Identify which cell holds the provided text, then report its [x, y] central coordinate. 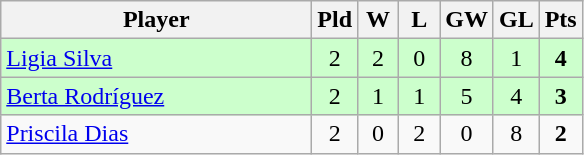
Priscila Dias [156, 134]
Pts [560, 20]
GW [467, 20]
GL [516, 20]
Berta Rodríguez [156, 96]
L [420, 20]
Player [156, 20]
3 [560, 96]
Pld [335, 20]
Ligia Silva [156, 58]
5 [467, 96]
W [378, 20]
